Locate the cell with the specified text and output its [x, y] center coordinate. 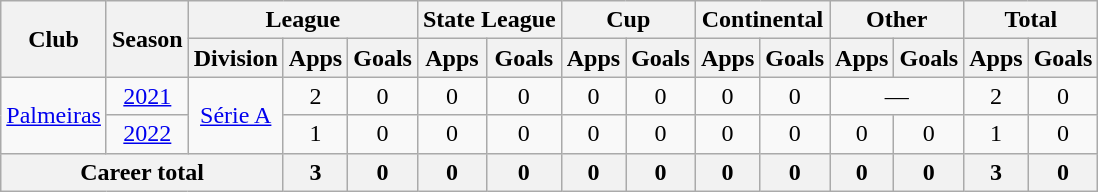
Other [897, 20]
Continental [762, 20]
Total [1031, 20]
Career total [142, 172]
Palmeiras [54, 115]
Club [54, 39]
2021 [147, 96]
League [302, 20]
2022 [147, 134]
Série A [236, 115]
State League [489, 20]
Cup [628, 20]
Season [147, 39]
Division [236, 58]
— [897, 96]
